Capture the cell that displays the provided text and extract its (X, Y) central coordinate. 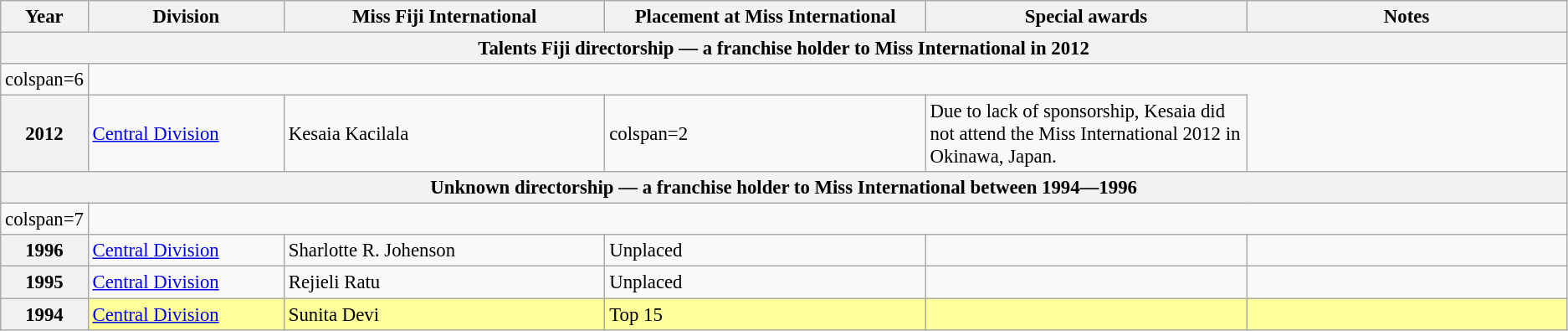
Due to lack of sponsorship, Kesaia did not attend the Miss International 2012 in Okinawa, Japan. (1086, 134)
Top 15 (765, 314)
Year (44, 17)
Kesaia Kacilala (443, 134)
Talents Fiji directorship — a franchise holder to Miss International in 2012 (784, 49)
1996 (44, 251)
Division (186, 17)
colspan=6 (44, 80)
Sunita Devi (443, 314)
Placement at Miss International (765, 17)
Special awards (1086, 17)
1994 (44, 314)
colspan=2 (765, 134)
1995 (44, 282)
Rejieli Ratu (443, 282)
colspan=7 (44, 220)
Notes (1407, 17)
Miss Fiji International (443, 17)
Sharlotte R. Johenson (443, 251)
2012 (44, 134)
Unknown directorship — a franchise holder to Miss International between 1994―1996 (784, 188)
